Output the (x, y) coordinate of the center of the cell containing the given text.  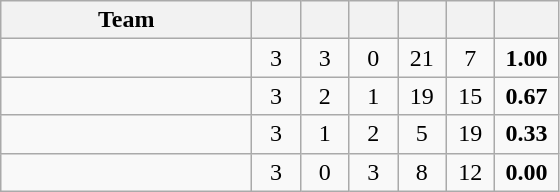
0.00 (527, 172)
8 (422, 172)
7 (470, 58)
0.67 (527, 96)
12 (470, 172)
21 (422, 58)
Team (126, 20)
1.00 (527, 58)
5 (422, 134)
15 (470, 96)
0.33 (527, 134)
